Output the (x, y) coordinate of the center of the cell containing the given text.  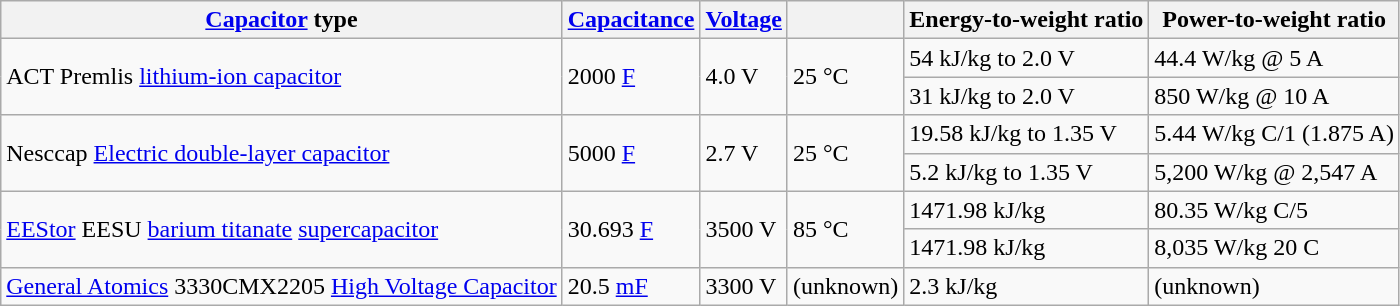
2.7 V (744, 153)
31 kJ/kg to 2.0 V (1026, 96)
44.4 W/kg @ 5 A (1274, 58)
20.5 mF (631, 286)
5.2 kJ/kg to 1.35 V (1026, 172)
5000 F (631, 153)
Power-to-weight ratio (1274, 20)
Energy-to-weight ratio (1026, 20)
3500 V (744, 229)
54 kJ/kg to 2.0 V (1026, 58)
4.0 V (744, 77)
2000 F (631, 77)
30.693 F (631, 229)
5.44 W/kg C/1 (1.875 A) (1274, 134)
Voltage (744, 20)
General Atomics 3330CMX2205 High Voltage Capacitor (282, 286)
3300 V (744, 286)
ACT Premlis lithium-ion capacitor (282, 77)
Nesccap Electric double-layer capacitor (282, 153)
80.35 W/kg C/5 (1274, 210)
850 W/kg @ 10 A (1274, 96)
85 °C (845, 229)
2.3 kJ/kg (1026, 286)
EEStor EESU barium titanate supercapacitor (282, 229)
5,200 W/kg @ 2,547 A (1274, 172)
Capacitor type (282, 20)
19.58 kJ/kg to 1.35 V (1026, 134)
Capacitance (631, 20)
8,035 W/kg 20 C (1274, 248)
